Extract the (X, Y) coordinate from the center of the cell holding the provided text.  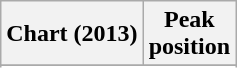
Chart (2013) (72, 34)
Peakposition (189, 34)
